From the cell containing the given text, extract its center point as [x, y] coordinate. 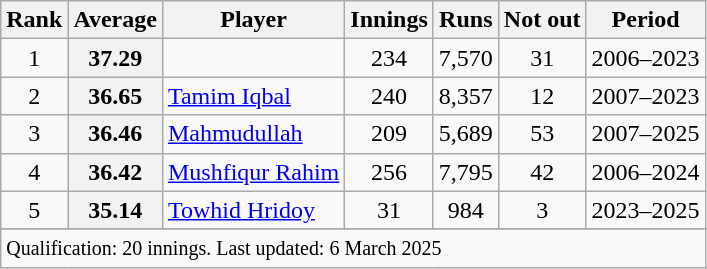
8,357 [466, 96]
Player [253, 20]
2007–2023 [646, 96]
12 [542, 96]
36.46 [116, 134]
2007–2025 [646, 134]
7,570 [466, 58]
Innings [389, 20]
Mahmudullah [253, 134]
2006–2024 [646, 172]
984 [466, 210]
36.42 [116, 172]
Runs [466, 20]
234 [389, 58]
36.65 [116, 96]
Qualification: 20 innings. Last updated: 6 March 2025 [353, 248]
1 [34, 58]
Average [116, 20]
7,795 [466, 172]
2006–2023 [646, 58]
256 [389, 172]
53 [542, 134]
Tamim Iqbal [253, 96]
37.29 [116, 58]
Not out [542, 20]
Mushfiqur Rahim [253, 172]
5 [34, 210]
42 [542, 172]
35.14 [116, 210]
Period [646, 20]
Rank [34, 20]
240 [389, 96]
4 [34, 172]
2 [34, 96]
5,689 [466, 134]
Towhid Hridoy [253, 210]
2023–2025 [646, 210]
209 [389, 134]
